Scan for the cell matching the given text and deliver its [x, y] coordinate at center. 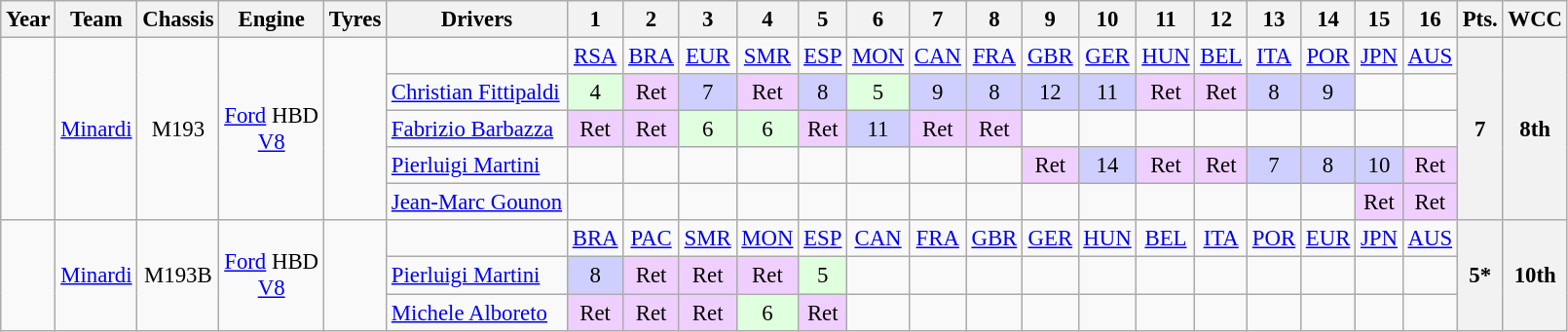
2 [651, 19]
3 [707, 19]
Fabrizio Barbazza [477, 129]
Tyres [355, 19]
Drivers [477, 19]
16 [1430, 19]
15 [1379, 19]
Christian Fittipaldi [477, 92]
Team [96, 19]
PAC [651, 239]
WCC [1535, 19]
1 [594, 19]
Pts. [1480, 19]
8th [1535, 129]
Engine [271, 19]
Chassis [178, 19]
M193B [178, 275]
Michele Alboreto [477, 313]
10th [1535, 275]
Jean-Marc Gounon [477, 203]
13 [1274, 19]
M193 [178, 129]
Year [28, 19]
RSA [594, 56]
5* [1480, 275]
